For the text-containing cell, return its midpoint in [X, Y] coordinate format. 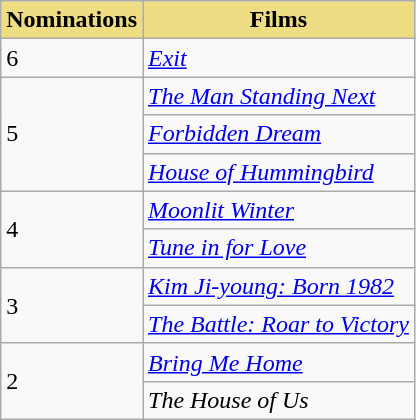
The Battle: Roar to Victory [278, 324]
Forbidden Dream [278, 134]
Moonlit Winter [278, 210]
Bring Me Home [278, 362]
Exit [278, 58]
4 [72, 229]
House of Hummingbird [278, 172]
Tune in for Love [278, 248]
Films [278, 20]
The House of Us [278, 400]
6 [72, 58]
Kim Ji-young: Born 1982 [278, 286]
3 [72, 305]
Nominations [72, 20]
2 [72, 381]
5 [72, 134]
The Man Standing Next [278, 96]
